Identify which cell holds the provided text, then report its (X, Y) central coordinate. 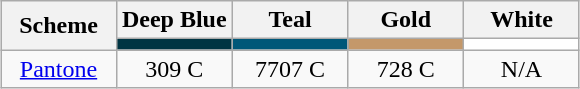
728 C (406, 69)
7707 C (290, 69)
N/A (522, 69)
White (522, 20)
Gold (406, 20)
309 C (174, 69)
Deep Blue (174, 20)
Pantone (59, 69)
Teal (290, 20)
Scheme (59, 26)
